Extract the (X, Y) coordinate from the center of the cell holding the provided text.  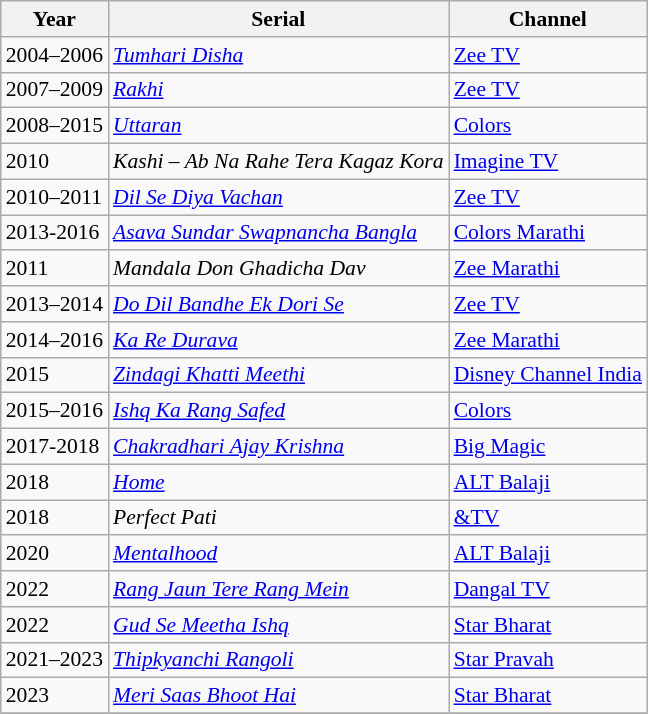
Perfect Pati (278, 518)
Big Magic (548, 447)
2011 (54, 269)
Channel (548, 19)
2010–2011 (54, 197)
Ka Re Durava (278, 340)
Star Pravah (548, 660)
Chakradhari Ajay Krishna (278, 447)
2017-2018 (54, 447)
2020 (54, 554)
2014–2016 (54, 340)
2010 (54, 162)
Colors Marathi (548, 233)
Gud Se Meetha Ishq (278, 625)
Year (54, 19)
Tumhari Disha (278, 55)
Dil Se Diya Vachan (278, 197)
2013-2016 (54, 233)
Kashi – Ab Na Rahe Tera Kagaz Kora (278, 162)
2021–2023 (54, 660)
Zindagi Khatti Meethi (278, 375)
Serial (278, 19)
Imagine TV (548, 162)
2004–2006 (54, 55)
Asava Sundar Swapnancha Bangla (278, 233)
Home (278, 482)
Rakhi (278, 90)
Disney Channel India (548, 375)
2013–2014 (54, 304)
Mentalhood (278, 554)
Meri Saas Bhoot Hai (278, 696)
Thipkyanchi Rangoli (278, 660)
Uttaran (278, 126)
Ishq Ka Rang Safed (278, 411)
2008–2015 (54, 126)
Mandala Don Ghadicha Dav (278, 269)
2023 (54, 696)
2007–2009 (54, 90)
&TV (548, 518)
Rang Jaun Tere Rang Mein (278, 589)
2015–2016 (54, 411)
Dangal TV (548, 589)
2015 (54, 375)
Do Dil Bandhe Ek Dori Se (278, 304)
